Provide the (X, Y) coordinate of the cell's center where the given text is located.  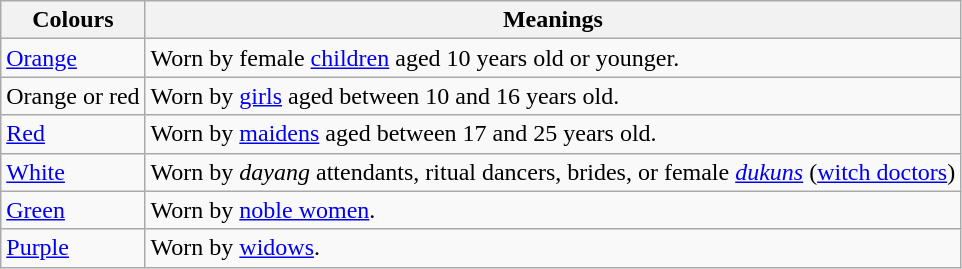
Worn by maidens aged between 17 and 25 years old. (553, 134)
Green (73, 210)
Colours (73, 20)
Orange (73, 58)
Worn by noble women. (553, 210)
Purple (73, 248)
Orange or red (73, 96)
Worn by dayang attendants, ritual dancers, brides, or female dukuns (witch doctors) (553, 172)
Worn by female children aged 10 years old or younger. (553, 58)
Worn by widows. (553, 248)
Red (73, 134)
White (73, 172)
Worn by girls aged between 10 and 16 years old. (553, 96)
Meanings (553, 20)
